Output the [x, y] coordinate of the center of the cell containing the given text.  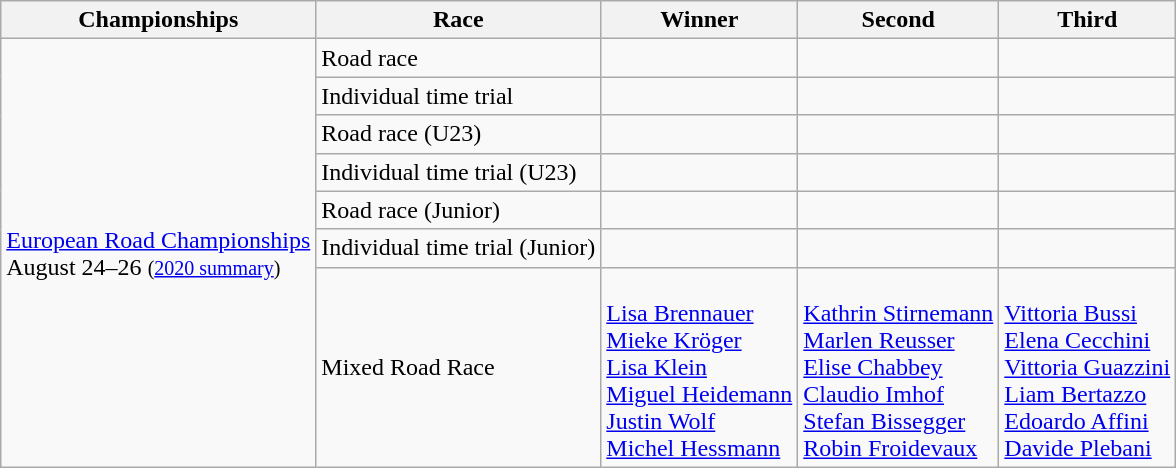
Vittoria BussiElena CecchiniVittoria GuazziniLiam BertazzoEdoardo AffiniDavide Plebani [1088, 367]
Lisa BrennauerMieke KrögerLisa KleinMiguel HeidemannJustin WolfMichel Hessmann [700, 367]
Road race [458, 58]
Individual time trial (U23) [458, 172]
Road race (Junior) [458, 210]
Mixed Road Race [458, 367]
Kathrin StirnemannMarlen ReusserElise ChabbeyClaudio ImhofStefan BisseggerRobin Froidevaux [898, 367]
Third [1088, 20]
Individual time trial (Junior) [458, 248]
Second [898, 20]
European Road Championships August 24–26 (2020 summary) [158, 253]
Individual time trial [458, 96]
Race [458, 20]
Championships [158, 20]
Road race (U23) [458, 134]
Winner [700, 20]
